Scan for the cell matching the given text and deliver its [x, y] coordinate at center. 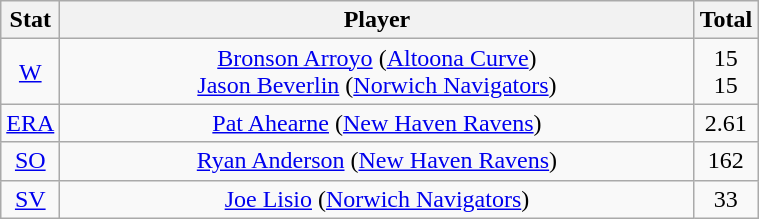
ERA [30, 123]
Player [377, 20]
162 [726, 161]
33 [726, 199]
Bronson Arroyo (Altoona Curve)Jason Beverlin (Norwich Navigators) [377, 72]
Pat Ahearne (New Haven Ravens) [377, 123]
Total [726, 20]
1515 [726, 72]
Ryan Anderson (New Haven Ravens) [377, 161]
Stat [30, 20]
2.61 [726, 123]
SV [30, 199]
W [30, 72]
Joe Lisio (Norwich Navigators) [377, 199]
SO [30, 161]
